Provide the (X, Y) coordinate of the cell's center where the given text is located.  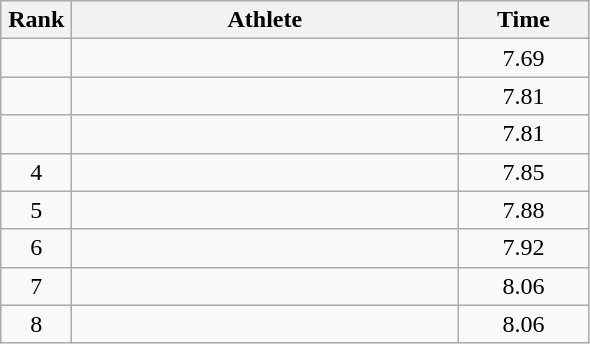
4 (36, 172)
Time (524, 20)
7 (36, 286)
7.69 (524, 58)
7.85 (524, 172)
5 (36, 210)
7.88 (524, 210)
8 (36, 324)
7.92 (524, 248)
Rank (36, 20)
6 (36, 248)
Athlete (265, 20)
